Detect which cell encompasses the target text, then output its (x, y) center coordinate. 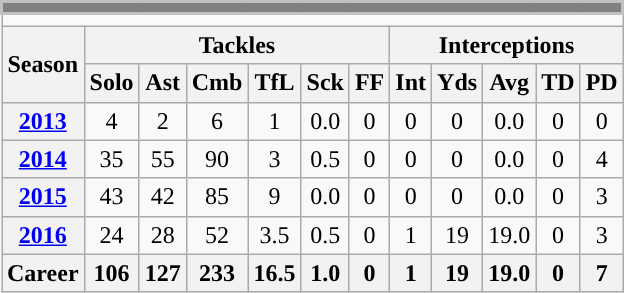
16.5 (274, 273)
Tackles (237, 45)
43 (112, 197)
35 (112, 159)
55 (162, 159)
7 (602, 273)
2016 (44, 235)
Sck (325, 83)
Ast (162, 83)
106 (112, 273)
Avg (510, 83)
85 (217, 197)
24 (112, 235)
1.0 (325, 273)
6 (217, 121)
Season (44, 64)
Interceptions (506, 45)
233 (217, 273)
Cmb (217, 83)
Yds (458, 83)
FF (369, 83)
42 (162, 197)
PD (602, 83)
TD (558, 83)
52 (217, 235)
2014 (44, 159)
28 (162, 235)
TfL (274, 83)
90 (217, 159)
Solo (112, 83)
2 (162, 121)
2015 (44, 197)
127 (162, 273)
3.5 (274, 235)
Int (411, 83)
2013 (44, 121)
Career (44, 273)
9 (274, 197)
